Search for the cell housing the specified text and yield its (x, y) center coordinate. 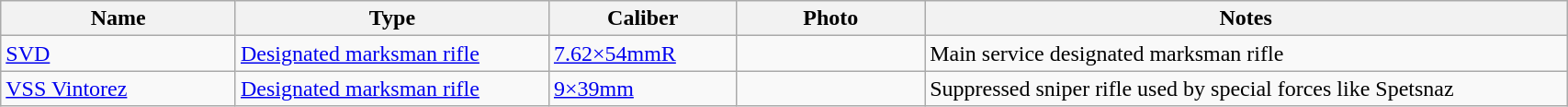
Main service designated marksman rifle (1246, 53)
9×39mm (643, 89)
Caliber (643, 18)
VSS Vintorez (118, 89)
Name (118, 18)
SVD (118, 53)
7.62×54mmR (643, 53)
Suppressed sniper rifle used by special forces like Spetsnaz (1246, 89)
Notes (1246, 18)
Photo (830, 18)
Type (391, 18)
